For the text-containing cell, return its midpoint in (X, Y) coordinate format. 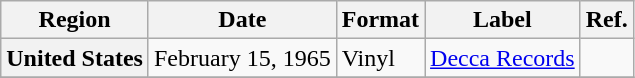
Ref. (606, 20)
Vinyl (380, 58)
Label (503, 20)
Decca Records (503, 58)
Region (75, 20)
February 15, 1965 (242, 58)
Format (380, 20)
Date (242, 20)
United States (75, 58)
